Identify which cell holds the provided text, then report its [x, y] central coordinate. 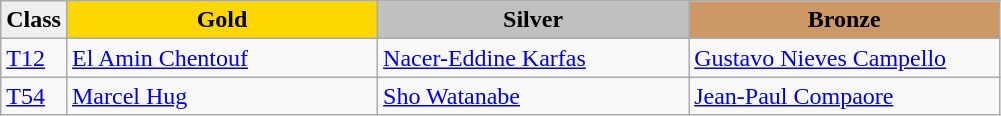
T54 [34, 96]
Gustavo Nieves Campello [844, 58]
Gold [222, 20]
Bronze [844, 20]
Jean-Paul Compaore [844, 96]
Silver [534, 20]
Marcel Hug [222, 96]
Nacer-Eddine Karfas [534, 58]
Sho Watanabe [534, 96]
Class [34, 20]
T12 [34, 58]
El Amin Chentouf [222, 58]
